Detect which cell encompasses the target text, then output its (X, Y) center coordinate. 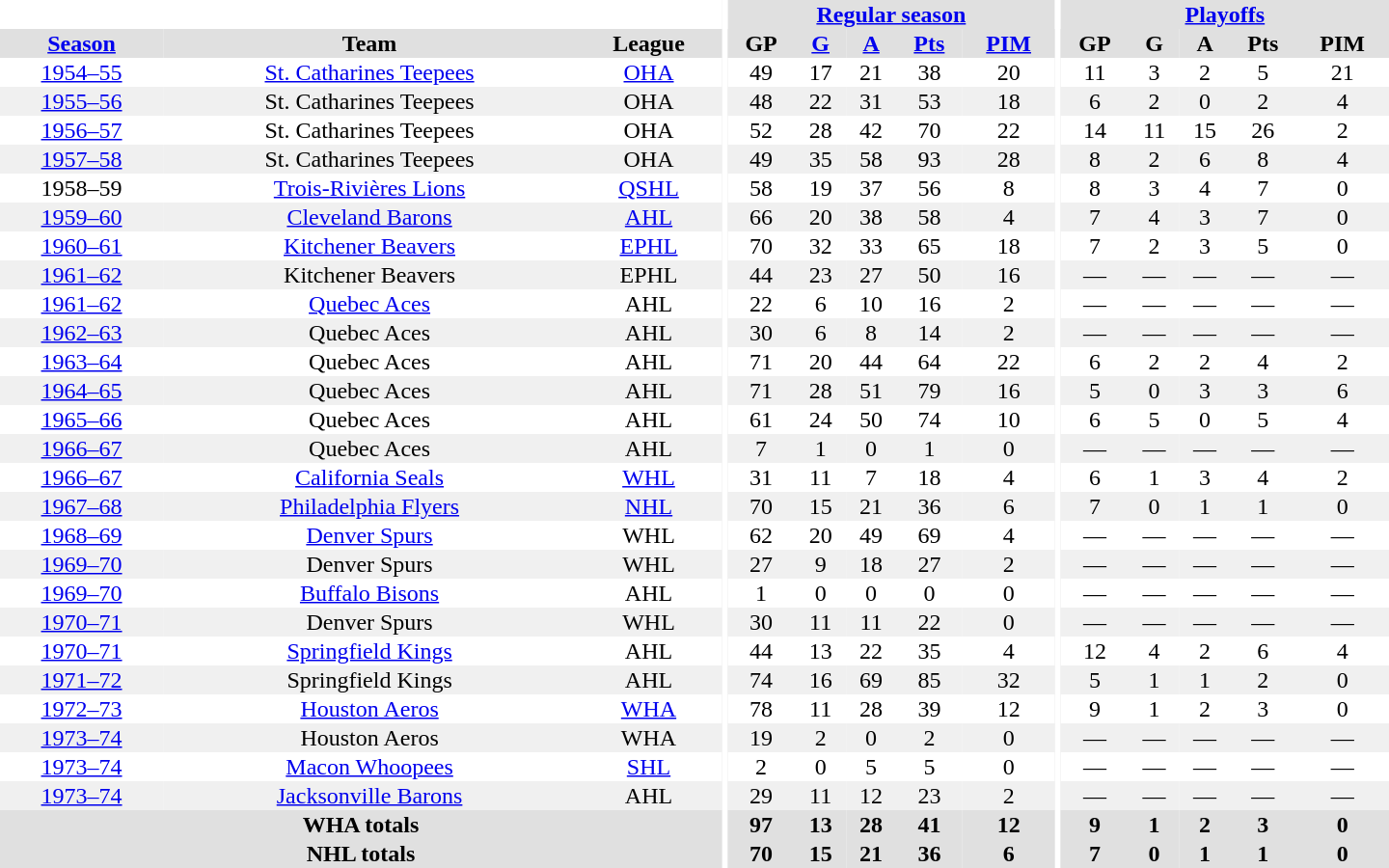
1967–68 (81, 506)
37 (871, 188)
51 (871, 391)
42 (871, 130)
56 (929, 188)
1963–64 (81, 362)
61 (762, 420)
66 (762, 217)
QSHL (648, 188)
Season (81, 43)
1957–58 (81, 159)
97 (762, 825)
48 (762, 101)
39 (929, 709)
1962–63 (81, 333)
1964–65 (81, 391)
1954–55 (81, 72)
1972–73 (81, 709)
1971–72 (81, 680)
Philadelphia Flyers (369, 506)
33 (871, 246)
62 (762, 535)
1956–57 (81, 130)
1960–61 (81, 246)
1955–56 (81, 101)
93 (929, 159)
Team (369, 43)
Cleveland Barons (369, 217)
1968–69 (81, 535)
Trois-Rivières Lions (369, 188)
Buffalo Bisons (369, 593)
17 (820, 72)
26 (1263, 130)
Playoffs (1225, 14)
78 (762, 709)
1965–66 (81, 420)
1958–59 (81, 188)
Regular season (891, 14)
Macon Whoopees (369, 767)
64 (929, 362)
NHL (648, 506)
SHL (648, 767)
California Seals (369, 477)
85 (929, 680)
Jacksonville Barons (369, 796)
41 (929, 825)
53 (929, 101)
League (648, 43)
WHA totals (361, 825)
24 (820, 420)
NHL totals (361, 854)
79 (929, 391)
29 (762, 796)
1959–60 (81, 217)
65 (929, 246)
52 (762, 130)
